Search for the cell housing the specified text and yield its (X, Y) center coordinate. 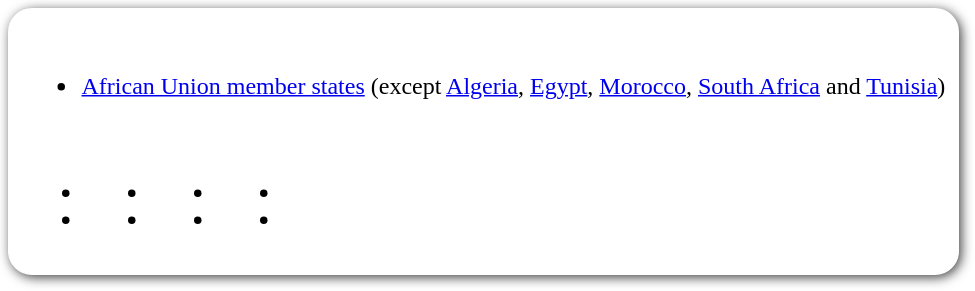
African Union member states (except Algeria, Egypt, Morocco, South Africa and Tunisia) (484, 142)
